Search for the cell housing the specified text and yield its [X, Y] center coordinate. 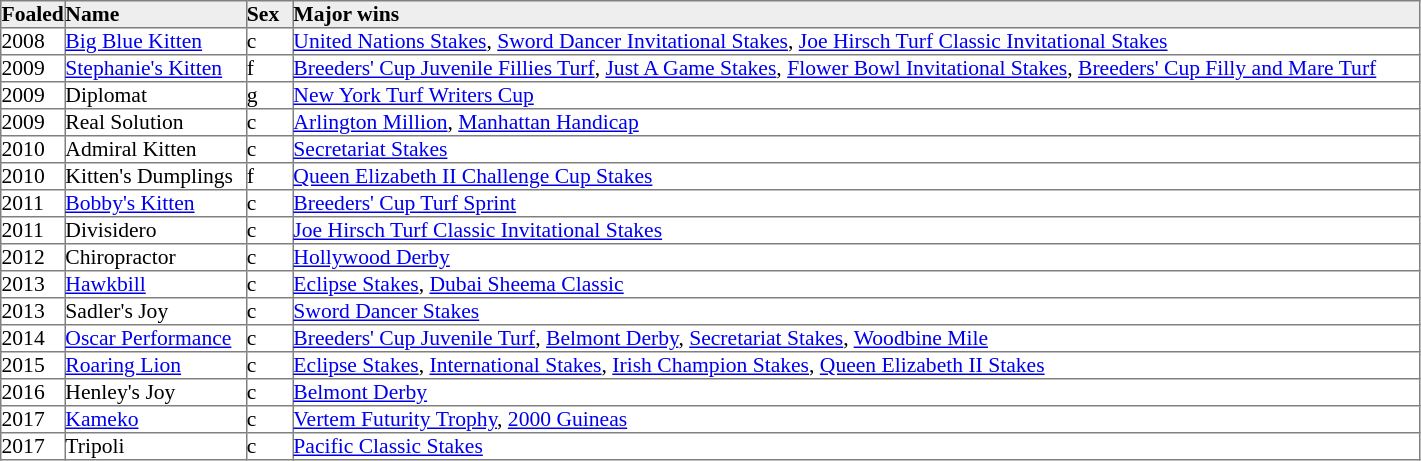
Breeders' Cup Juvenile Turf, Belmont Derby, Secretariat Stakes, Woodbine Mile [856, 338]
Arlington Million, Manhattan Handicap [856, 122]
Sex [269, 14]
New York Turf Writers Cup [856, 96]
Sword Dancer Stakes [856, 312]
Foaled [33, 14]
Hawkbill [156, 284]
Breeders' Cup Juvenile Fillies Turf, Just A Game Stakes, Flower Bowl Invitational Stakes, Breeders' Cup Filly and Mare Turf [856, 68]
Kameko [156, 420]
Real Solution [156, 122]
Breeders' Cup Turf Sprint [856, 204]
Stephanie's Kitten [156, 68]
g [269, 96]
Bobby's Kitten [156, 204]
Joe Hirsch Turf Classic Invitational Stakes [856, 230]
2008 [33, 42]
2014 [33, 338]
Henley's Joy [156, 392]
Hollywood Derby [856, 258]
Eclipse Stakes, Dubai Sheema Classic [856, 284]
Name [156, 14]
Tripoli [156, 446]
Divisidero [156, 230]
United Nations Stakes, Sword Dancer Invitational Stakes, Joe Hirsch Turf Classic Invitational Stakes [856, 42]
Belmont Derby [856, 392]
2015 [33, 366]
Vertem Futurity Trophy, 2000 Guineas [856, 420]
Secretariat Stakes [856, 150]
Admiral Kitten [156, 150]
Queen Elizabeth II Challenge Cup Stakes [856, 176]
Diplomat [156, 96]
Kitten's Dumplings [156, 176]
Big Blue Kitten [156, 42]
Major wins [856, 14]
2012 [33, 258]
Oscar Performance [156, 338]
Chiropractor [156, 258]
Pacific Classic Stakes [856, 446]
Roaring Lion [156, 366]
Eclipse Stakes, International Stakes, Irish Champion Stakes, Queen Elizabeth II Stakes [856, 366]
2016 [33, 392]
Sadler's Joy [156, 312]
